Return the (x, y) coordinate for the center point of the cell that contains the specified text.  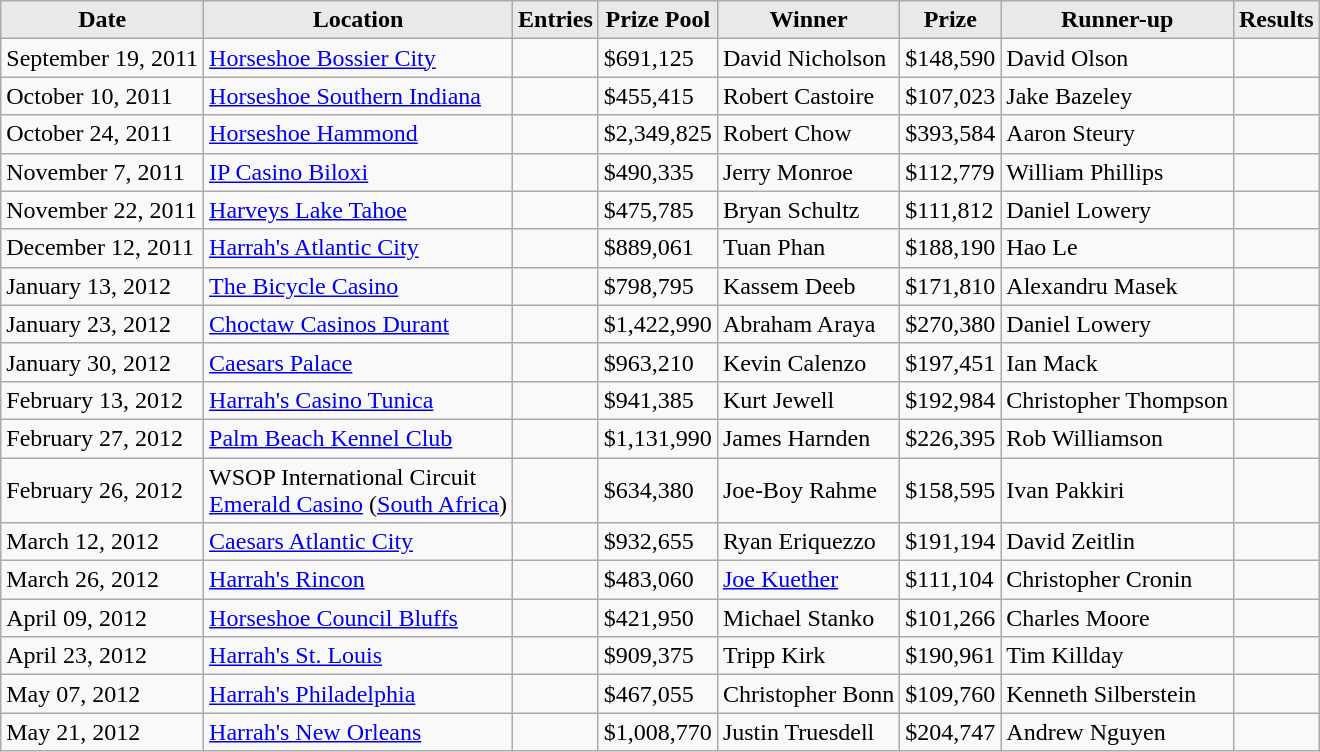
Horseshoe Council Bluffs (358, 618)
May 07, 2012 (102, 694)
Christopher Cronin (1118, 580)
Christopher Thompson (1118, 400)
Harrah's New Orleans (358, 732)
Ivan Pakkiri (1118, 490)
Horseshoe Southern Indiana (358, 96)
Ryan Eriquezzo (808, 542)
$204,747 (950, 732)
September 19, 2011 (102, 58)
$191,194 (950, 542)
October 24, 2011 (102, 134)
Results (1276, 20)
$109,760 (950, 694)
Robert Chow (808, 134)
$941,385 (658, 400)
March 12, 2012 (102, 542)
Harrah's Atlantic City (358, 248)
February 26, 2012 (102, 490)
$490,335 (658, 172)
$909,375 (658, 656)
$112,779 (950, 172)
Rob Williamson (1118, 438)
Winner (808, 20)
January 13, 2012 (102, 286)
William Phillips (1118, 172)
$475,785 (658, 210)
Joe-Boy Rahme (808, 490)
$483,060 (658, 580)
$158,595 (950, 490)
James Harnden (808, 438)
March 26, 2012 (102, 580)
Joe Kuether (808, 580)
Justin Truesdell (808, 732)
Harrah's Philadelphia (358, 694)
February 27, 2012 (102, 438)
Aaron Steury (1118, 134)
Tuan Phan (808, 248)
Ian Mack (1118, 362)
Harrah's Rincon (358, 580)
$270,380 (950, 324)
$192,984 (950, 400)
Date (102, 20)
$148,590 (950, 58)
$111,812 (950, 210)
Harrah's Casino Tunica (358, 400)
$691,125 (658, 58)
January 30, 2012 (102, 362)
Harveys Lake Tahoe (358, 210)
$2,349,825 (658, 134)
$467,055 (658, 694)
$393,584 (950, 134)
Palm Beach Kennel Club (358, 438)
David Nicholson (808, 58)
April 23, 2012 (102, 656)
Robert Castoire (808, 96)
$197,451 (950, 362)
Entries (556, 20)
Charles Moore (1118, 618)
Caesars Atlantic City (358, 542)
Jerry Monroe (808, 172)
$188,190 (950, 248)
$171,810 (950, 286)
Kassem Deeb (808, 286)
Christopher Bonn (808, 694)
The Bicycle Casino (358, 286)
Prize (950, 20)
December 12, 2011 (102, 248)
Horseshoe Bossier City (358, 58)
David Zeitlin (1118, 542)
$455,415 (658, 96)
Andrew Nguyen (1118, 732)
Tim Killday (1118, 656)
October 10, 2011 (102, 96)
Caesars Palace (358, 362)
January 23, 2012 (102, 324)
November 7, 2011 (102, 172)
Location (358, 20)
David Olson (1118, 58)
$107,023 (950, 96)
$1,008,770 (658, 732)
February 13, 2012 (102, 400)
$226,395 (950, 438)
Abraham Araya (808, 324)
Horseshoe Hammond (358, 134)
$101,266 (950, 618)
Tripp Kirk (808, 656)
$111,104 (950, 580)
Kurt Jewell (808, 400)
$1,131,990 (658, 438)
Harrah's St. Louis (358, 656)
$190,961 (950, 656)
Hao Le (1118, 248)
WSOP International CircuitEmerald Casino (South Africa) (358, 490)
$634,380 (658, 490)
Prize Pool (658, 20)
Choctaw Casinos Durant (358, 324)
$889,061 (658, 248)
$932,655 (658, 542)
November 22, 2011 (102, 210)
Alexandru Masek (1118, 286)
$798,795 (658, 286)
Kenneth Silberstein (1118, 694)
Jake Bazeley (1118, 96)
Kevin Calenzo (808, 362)
Runner-up (1118, 20)
Bryan Schultz (808, 210)
May 21, 2012 (102, 732)
April 09, 2012 (102, 618)
$963,210 (658, 362)
Michael Stanko (808, 618)
$421,950 (658, 618)
$1,422,990 (658, 324)
IP Casino Biloxi (358, 172)
